Determine the [X, Y] coordinate at the center of the cell enclosing the given text.  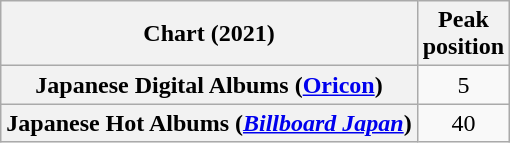
Japanese Hot Albums (Billboard Japan) [209, 123]
Chart (2021) [209, 34]
40 [463, 123]
5 [463, 85]
Japanese Digital Albums (Oricon) [209, 85]
Peakposition [463, 34]
